Search for the cell housing the specified text and yield its [X, Y] center coordinate. 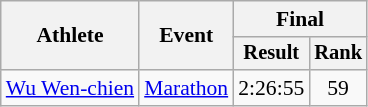
Marathon [186, 88]
Athlete [70, 36]
Event [186, 36]
Final [300, 19]
59 [338, 88]
Result [271, 54]
Wu Wen-chien [70, 88]
2:26:55 [271, 88]
Rank [338, 54]
